Provide the [x, y] coordinate of the cell's center where the given text is located.  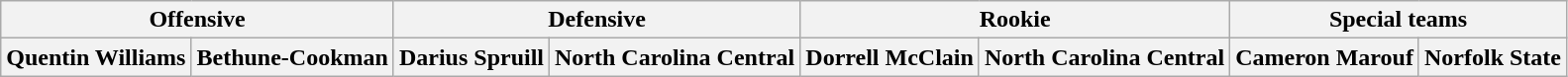
Dorrell McClain [889, 57]
Special teams [1399, 20]
Defensive [596, 20]
Bethune-Cookman [292, 57]
Cameron Marouf [1325, 57]
Offensive [198, 20]
Darius Spruill [471, 57]
Norfolk State [1492, 57]
Quentin Williams [96, 57]
Rookie [1015, 20]
